Capture the cell that displays the provided text and extract its [x, y] central coordinate. 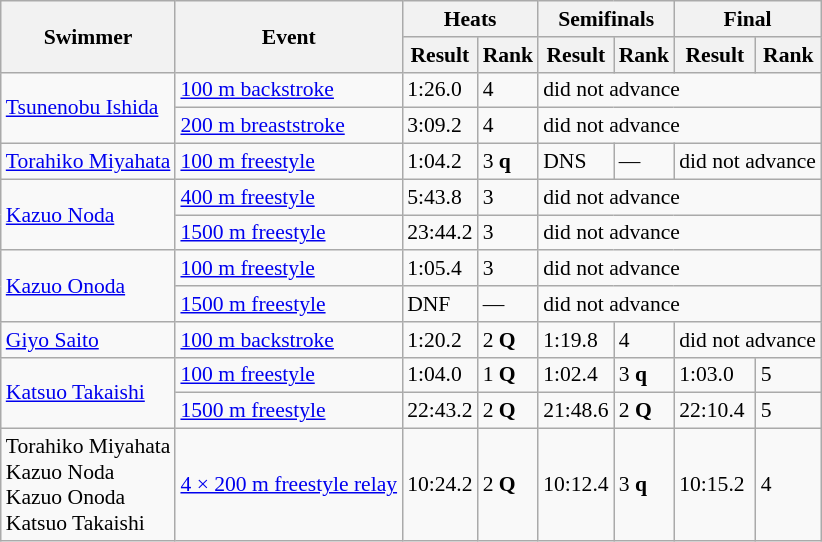
Event [288, 36]
1:05.4 [440, 269]
4 × 200 m freestyle relay [288, 485]
1:02.4 [576, 375]
1:04.2 [440, 162]
DNS [576, 162]
22:10.4 [714, 411]
Kazuo Onoda [88, 286]
Heats [470, 19]
3:09.2 [440, 126]
400 m freestyle [288, 197]
Giyo Saito [88, 340]
Swimmer [88, 36]
22:43.2 [440, 411]
1 Q [508, 375]
10:24.2 [440, 485]
10:12.4 [576, 485]
Final [748, 19]
Torahiko Miyahata [88, 162]
10:15.2 [714, 485]
Katsuo Takaishi [88, 392]
1:26.0 [440, 90]
1:20.2 [440, 340]
200 m breaststroke [288, 126]
1:04.0 [440, 375]
Tsunenobu Ishida [88, 108]
1:19.8 [576, 340]
5:43.8 [440, 197]
Kazuo Noda [88, 214]
DNF [440, 304]
23:44.2 [440, 233]
Semifinals [606, 19]
1:03.0 [714, 375]
Torahiko Miyahata Kazuo Noda Kazuo Onoda Katsuo Takaishi [88, 485]
21:48.6 [576, 411]
